Search for the cell housing the specified text and yield its (X, Y) center coordinate. 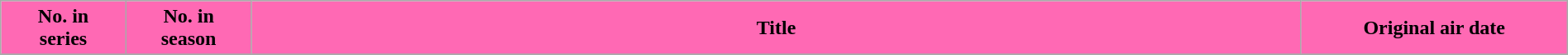
Title (776, 28)
No. inseries (64, 28)
Original air date (1434, 28)
No. inseason (189, 28)
